Detect which cell encompasses the target text, then output its [X, Y] center coordinate. 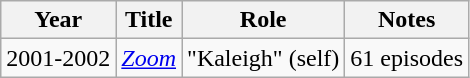
Zoom [149, 58]
Role [264, 20]
Title [149, 20]
Year [58, 20]
2001-2002 [58, 58]
"Kaleigh" (self) [264, 58]
61 episodes [407, 58]
Notes [407, 20]
